Determine the (X, Y) coordinate at the center of the cell enclosing the given text.  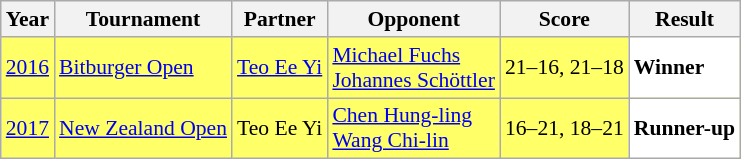
Tournament (143, 19)
Winner (684, 68)
New Zealand Open (143, 128)
16–21, 18–21 (564, 128)
Partner (280, 19)
Score (564, 19)
Chen Hung-ling Wang Chi-lin (414, 128)
Bitburger Open (143, 68)
2017 (28, 128)
Michael Fuchs Johannes Schöttler (414, 68)
2016 (28, 68)
Runner-up (684, 128)
Year (28, 19)
Result (684, 19)
Opponent (414, 19)
21–16, 21–18 (564, 68)
